Search for the cell housing the specified text and yield its (X, Y) center coordinate. 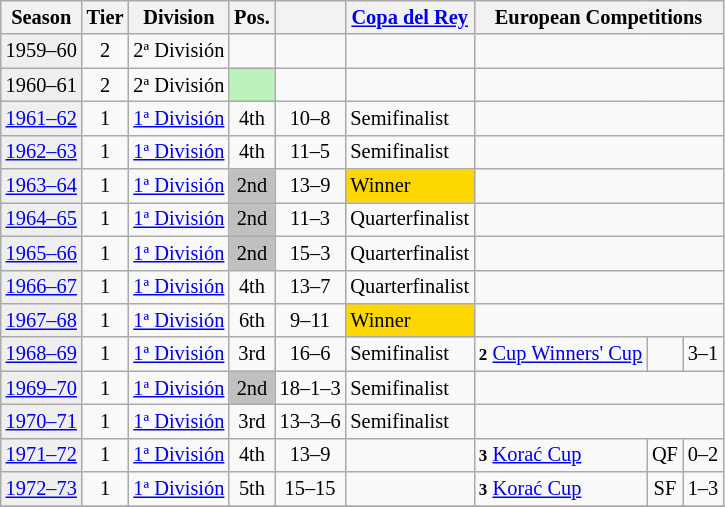
11–5 (310, 152)
Division (178, 17)
1961–62 (42, 118)
16–6 (310, 354)
1965–66 (42, 253)
1970–71 (42, 421)
Pos. (252, 17)
13–7 (310, 287)
2 Cup Winners' Cup (560, 354)
SF (665, 489)
3–1 (703, 354)
1960–61 (42, 85)
10–8 (310, 118)
1964–65 (42, 219)
1968–69 (42, 354)
1969–70 (42, 388)
1966–67 (42, 287)
1962–63 (42, 152)
0–2 (703, 455)
1963–64 (42, 186)
6th (252, 320)
15–15 (310, 489)
1959–60 (42, 51)
QF (665, 455)
13–3–6 (310, 421)
18–1–3 (310, 388)
1972–73 (42, 489)
1967–68 (42, 320)
Copa del Rey (410, 17)
11–3 (310, 219)
1–3 (703, 489)
Season (42, 17)
1971–72 (42, 455)
15–3 (310, 253)
Tier (106, 17)
European Competitions (598, 17)
5th (252, 489)
9–11 (310, 320)
